Determine the (X, Y) coordinate at the center of the cell enclosing the given text.  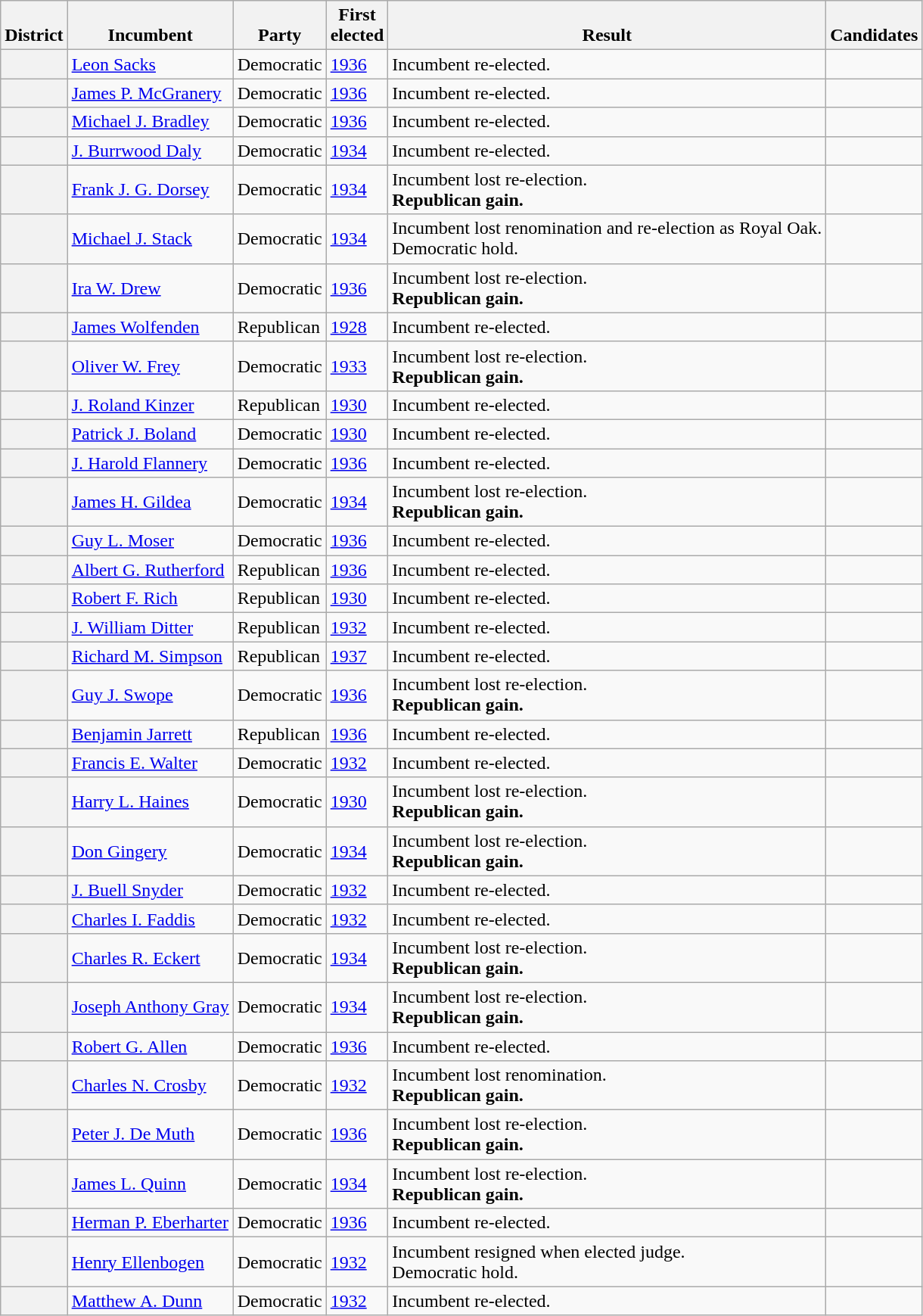
Result (607, 26)
Incumbent resigned when elected judge.Democratic hold. (607, 1262)
Matthew A. Dunn (150, 1301)
Harry L. Haines (150, 802)
Robert F. Rich (150, 599)
Herman P. Eberharter (150, 1223)
Incumbent (150, 26)
1928 (357, 327)
District (34, 26)
1937 (357, 656)
Frank J. G. Dorsey (150, 189)
J. Burrwood Daly (150, 151)
J. William Ditter (150, 627)
Michael J. Bradley (150, 122)
Incumbent lost renomination.Republican gain. (607, 1085)
J. Buell Snyder (150, 890)
Leon Sacks (150, 64)
James L. Quinn (150, 1184)
James P. McGranery (150, 93)
Candidates (875, 26)
Richard M. Simpson (150, 656)
Party (280, 26)
Charles I. Faddis (150, 919)
Firstelected (357, 26)
J. Harold Flannery (150, 462)
Ira W. Drew (150, 288)
1933 (357, 366)
Charles R. Eckert (150, 958)
Henry Ellenbogen (150, 1262)
Michael J. Stack (150, 239)
Charles N. Crosby (150, 1085)
James Wolfenden (150, 327)
Albert G. Rutherford (150, 570)
Don Gingery (150, 851)
Guy L. Moser (150, 541)
Joseph Anthony Gray (150, 1006)
Guy J. Swope (150, 695)
Benjamin Jarrett (150, 734)
Robert G. Allen (150, 1047)
Francis E. Walter (150, 763)
Incumbent lost renomination and re-election as Royal Oak.Democratic hold. (607, 239)
J. Roland Kinzer (150, 405)
Oliver W. Frey (150, 366)
James H. Gildea (150, 502)
Patrick J. Boland (150, 434)
Peter J. De Muth (150, 1135)
